Scan for the cell matching the given text and deliver its (X, Y) coordinate at center. 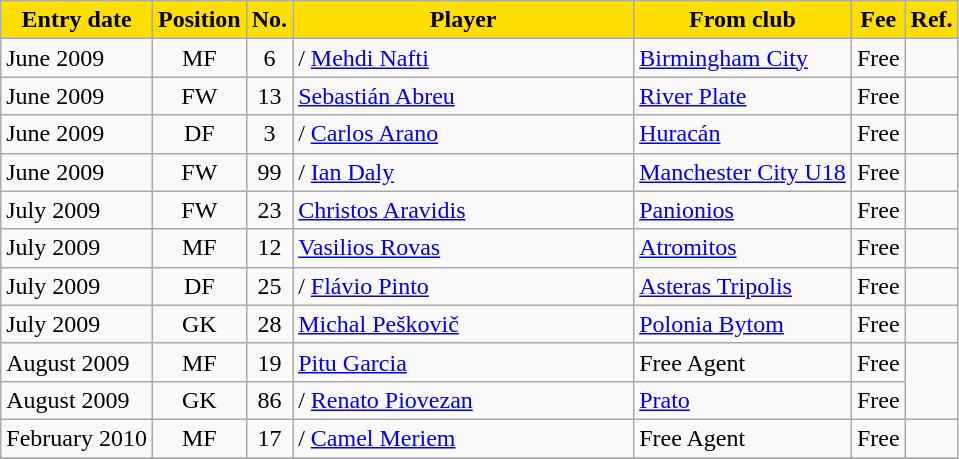
23 (269, 210)
99 (269, 172)
Christos Aravidis (464, 210)
3 (269, 134)
No. (269, 20)
Michal Peškovič (464, 324)
/ Carlos Arano (464, 134)
February 2010 (77, 438)
86 (269, 400)
River Plate (743, 96)
From club (743, 20)
Atromitos (743, 248)
Player (464, 20)
Panionios (743, 210)
/ Renato Piovezan (464, 400)
Birmingham City (743, 58)
6 (269, 58)
Vasilios Rovas (464, 248)
Sebastián Abreu (464, 96)
/ Camel Meriem (464, 438)
17 (269, 438)
Ref. (932, 20)
28 (269, 324)
25 (269, 286)
/ Flávio Pinto (464, 286)
Entry date (77, 20)
Polonia Bytom (743, 324)
19 (269, 362)
13 (269, 96)
Fee (878, 20)
Manchester City U18 (743, 172)
Prato (743, 400)
12 (269, 248)
Position (199, 20)
Asteras Tripolis (743, 286)
Pitu Garcia (464, 362)
/ Ian Daly (464, 172)
Huracán (743, 134)
/ Mehdi Nafti (464, 58)
